Determine the [x, y] coordinate at the center of the cell enclosing the given text.  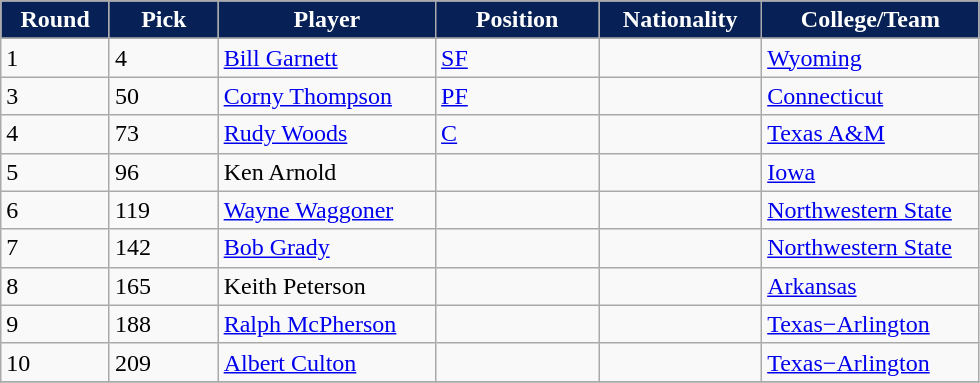
Ken Arnold [326, 172]
Nationality [680, 20]
Rudy Woods [326, 134]
8 [56, 286]
Albert Culton [326, 362]
Round [56, 20]
Position [518, 20]
96 [164, 172]
Pick [164, 20]
5 [56, 172]
7 [56, 248]
Corny Thompson [326, 96]
165 [164, 286]
Keith Peterson [326, 286]
209 [164, 362]
Iowa [870, 172]
119 [164, 210]
1 [56, 58]
College/Team [870, 20]
10 [56, 362]
Wayne Waggoner [326, 210]
Arkansas [870, 286]
Bob Grady [326, 248]
Connecticut [870, 96]
C [518, 134]
Bill Garnett [326, 58]
Wyoming [870, 58]
9 [56, 324]
188 [164, 324]
Texas A&M [870, 134]
PF [518, 96]
73 [164, 134]
3 [56, 96]
142 [164, 248]
Player [326, 20]
6 [56, 210]
50 [164, 96]
Ralph McPherson [326, 324]
SF [518, 58]
